Find where the given text appears and provide that cell's center as [X, Y] coordinate. 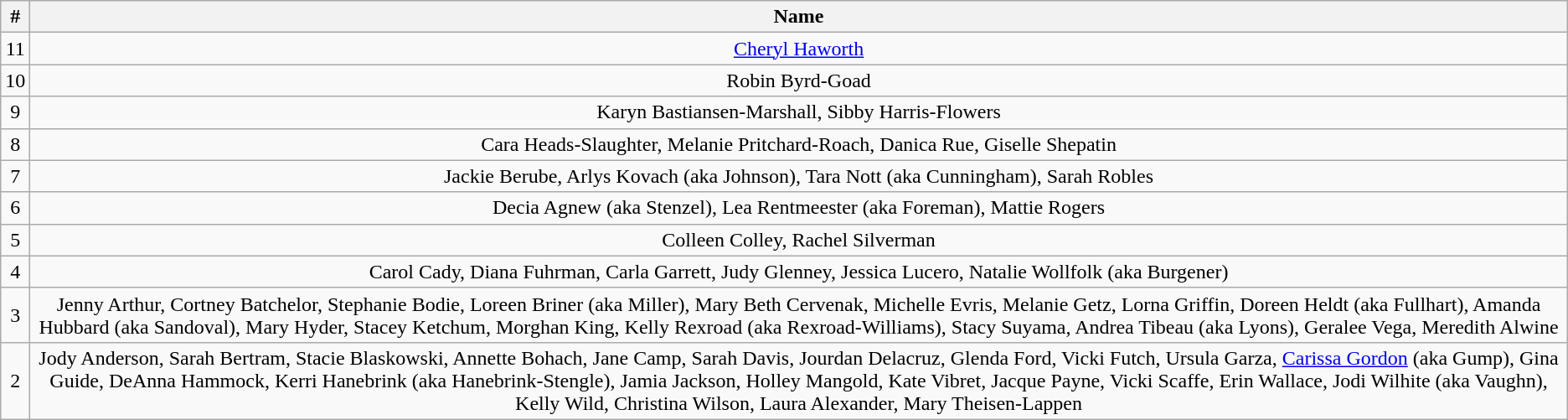
Colleen Colley, Rachel Silverman [799, 240]
# [15, 17]
3 [15, 315]
7 [15, 176]
4 [15, 272]
Name [799, 17]
Karyn Bastiansen-Marshall, Sibby Harris-Flowers [799, 112]
11 [15, 49]
Robin Byrd-Goad [799, 80]
6 [15, 208]
Carol Cady, Diana Fuhrman, Carla Garrett, Judy Glenney, Jessica Lucero, Natalie Wollfolk (aka Burgener) [799, 272]
8 [15, 144]
5 [15, 240]
2 [15, 381]
Decia Agnew (aka Stenzel), Lea Rentmeester (aka Foreman), Mattie Rogers [799, 208]
Jackie Berube, Arlys Kovach (aka Johnson), Tara Nott (aka Cunningham), Sarah Robles [799, 176]
Cara Heads-Slaughter, Melanie Pritchard-Roach, Danica Rue, Giselle Shepatin [799, 144]
Cheryl Haworth [799, 49]
10 [15, 80]
9 [15, 112]
